Output the (x, y) coordinate of the center of the cell containing the given text.  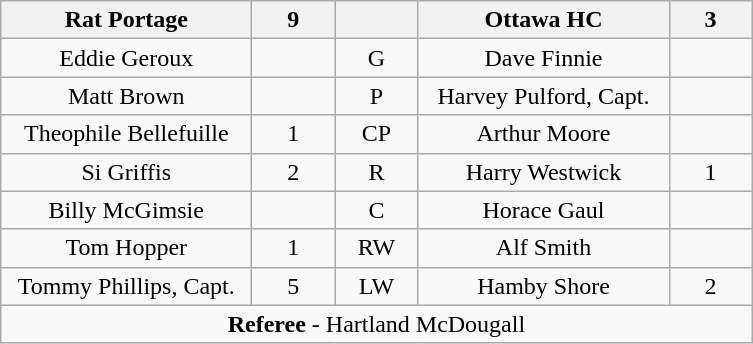
Rat Portage (126, 20)
G (376, 58)
Theophile Bellefuille (126, 134)
Referee - Hartland McDougall (376, 324)
Tommy Phillips, Capt. (126, 286)
P (376, 96)
Harry Westwick (544, 172)
5 (294, 286)
Horace Gaul (544, 210)
3 (710, 20)
Ottawa HC (544, 20)
Matt Brown (126, 96)
Dave Finnie (544, 58)
9 (294, 20)
R (376, 172)
Si Griffis (126, 172)
C (376, 210)
CP (376, 134)
Harvey Pulford, Capt. (544, 96)
Eddie Geroux (126, 58)
Hamby Shore (544, 286)
Billy McGimsie (126, 210)
Alf Smith (544, 248)
LW (376, 286)
Arthur Moore (544, 134)
Tom Hopper (126, 248)
RW (376, 248)
